Output the (x, y) coordinate of the center of the cell containing the given text.  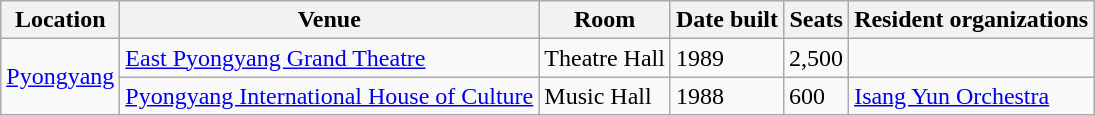
Theatre Hall (605, 58)
600 (816, 96)
Location (60, 20)
Resident organizations (972, 20)
1989 (726, 58)
Venue (330, 20)
1988 (726, 96)
East Pyongyang Grand Theatre (330, 58)
Pyongyang (60, 77)
Pyongyang International House of Culture (330, 96)
Isang Yun Orchestra (972, 96)
Music Hall (605, 96)
2,500 (816, 58)
Date built (726, 20)
Seats (816, 20)
Room (605, 20)
